Extract the (X, Y) coordinate from the center of the cell holding the provided text.  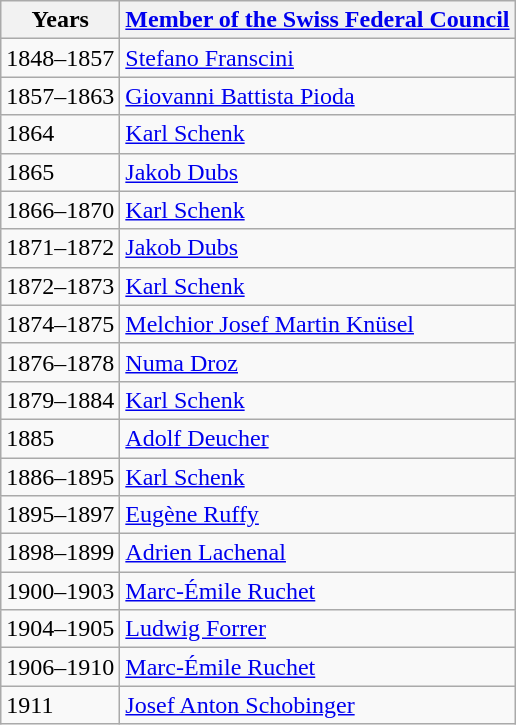
1900–1903 (60, 591)
1871–1872 (60, 248)
1898–1899 (60, 553)
Years (60, 20)
1904–1905 (60, 629)
Member of the Swiss Federal Council (318, 20)
1885 (60, 438)
1911 (60, 705)
Melchior Josef Martin Knüsel (318, 324)
Ludwig Forrer (318, 629)
1874–1875 (60, 324)
1857–1863 (60, 96)
1872–1873 (60, 286)
Giovanni Battista Pioda (318, 96)
1876–1878 (60, 362)
1866–1870 (60, 210)
Adrien Lachenal (318, 553)
Stefano Franscini (318, 58)
1879–1884 (60, 400)
1886–1895 (60, 477)
Numa Droz (318, 362)
1895–1897 (60, 515)
1864 (60, 134)
Adolf Deucher (318, 438)
1906–1910 (60, 667)
1848–1857 (60, 58)
Josef Anton Schobinger (318, 705)
1865 (60, 172)
Eugène Ruffy (318, 515)
